Determine the [x, y] coordinate at the center of the cell enclosing the given text.  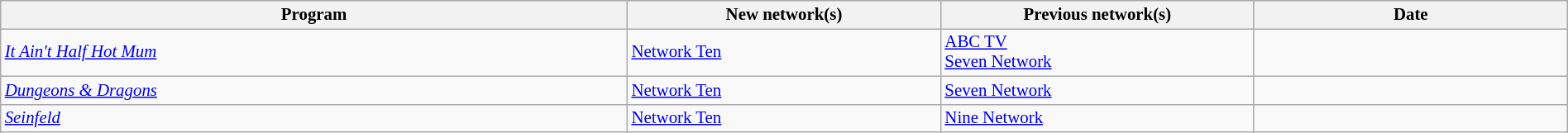
Nine Network [1097, 118]
ABC TVSeven Network [1097, 52]
Program [314, 15]
New network(s) [784, 15]
Date [1411, 15]
Previous network(s) [1097, 15]
Seven Network [1097, 90]
Dungeons & Dragons [314, 90]
Seinfeld [314, 118]
It Ain't Half Hot Mum [314, 52]
